Pinpoint the cell where the given text exists, returning its [X, Y] midpoint coordinate. 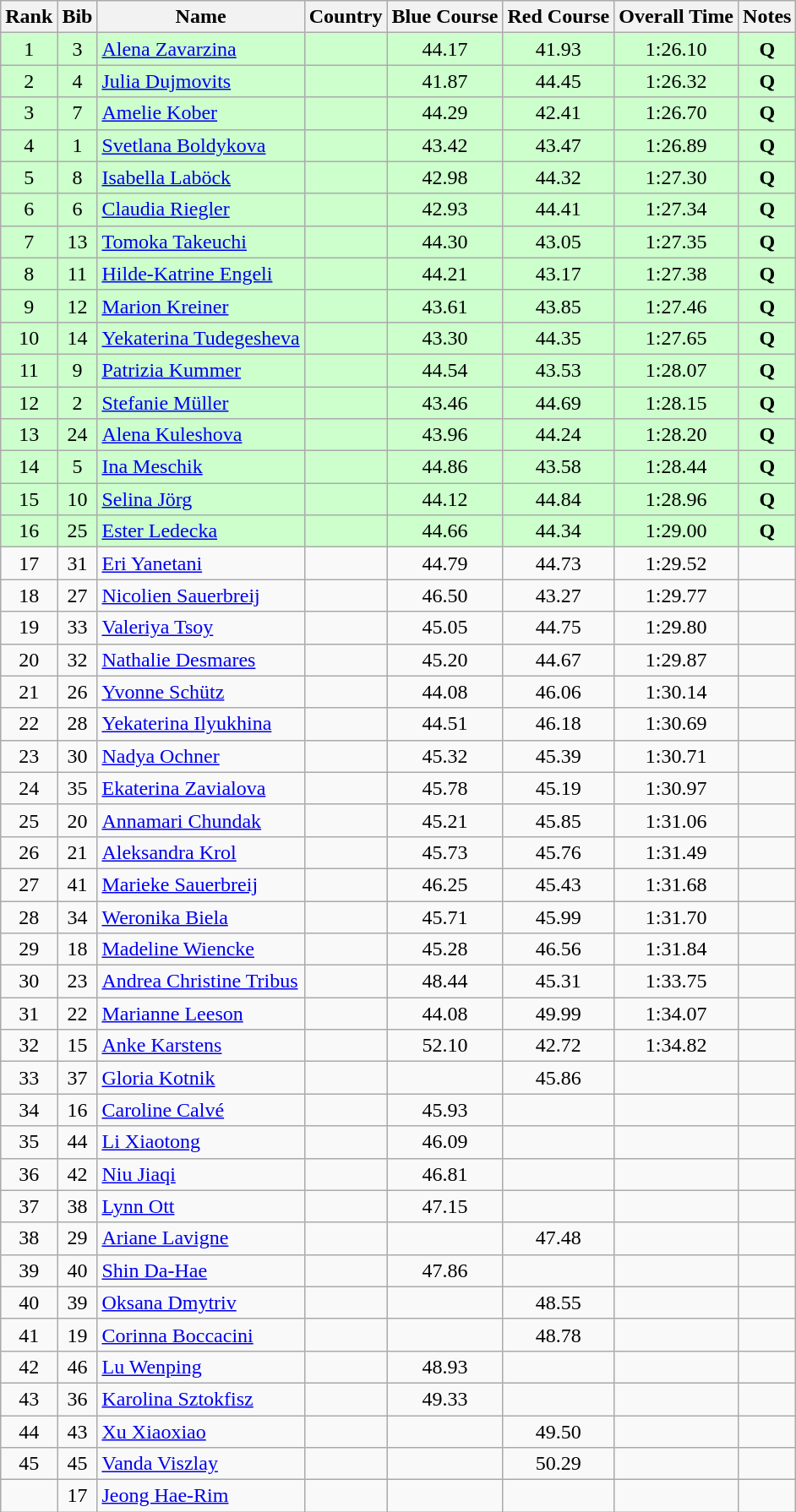
Lu Wenping [201, 1367]
Marianne Leeson [201, 1014]
Rank [29, 17]
Hilde-Katrine Engeli [201, 274]
Shin Da-Hae [201, 1270]
1:28.15 [676, 403]
Nicolien Sauerbreij [201, 596]
Ester Ledecka [201, 531]
1:30.71 [676, 756]
43.46 [444, 403]
Anke Karstens [201, 1046]
43.61 [444, 306]
1:27.34 [676, 209]
Andrea Christine Tribus [201, 982]
Svetlana Boldykova [201, 145]
Oksana Dmytriv [201, 1303]
1:31.70 [676, 916]
Corinna Boccacini [201, 1335]
1:27.30 [676, 177]
46.06 [559, 692]
1:26.89 [676, 145]
Valeriya Tsoy [201, 628]
45.21 [444, 820]
Jeong Hae-Rim [201, 1496]
1:28.44 [676, 467]
45.78 [444, 788]
45.39 [559, 756]
1:26.10 [676, 49]
44.35 [559, 338]
Alena Kuleshova [201, 435]
44.84 [559, 499]
43.53 [559, 370]
44.21 [444, 274]
45.20 [444, 660]
43.27 [559, 596]
45.32 [444, 756]
Aleksandra Krol [201, 852]
44.34 [559, 531]
1:27.38 [676, 274]
Yvonne Schütz [201, 692]
44.54 [444, 370]
46.56 [559, 949]
45.31 [559, 982]
45.73 [444, 852]
Bib [78, 17]
45.05 [444, 628]
1:27.35 [676, 242]
43.96 [444, 435]
Country [346, 17]
42.93 [444, 209]
1:29.77 [676, 596]
45.85 [559, 820]
1:31.84 [676, 949]
Selina Jörg [201, 499]
Vanda Viszlay [201, 1464]
1:26.32 [676, 81]
48.44 [444, 982]
Marieke Sauerbreij [201, 884]
44.30 [444, 242]
Nadya Ochner [201, 756]
1:29.52 [676, 563]
Stefanie Müller [201, 403]
48.78 [559, 1335]
46.18 [559, 724]
Eri Yanetani [201, 563]
46.81 [444, 1174]
Name [201, 17]
43.47 [559, 145]
Niu Jiaqi [201, 1174]
Li Xiaotong [201, 1142]
Blue Course [444, 17]
49.99 [559, 1014]
1:29.87 [676, 660]
43.30 [444, 338]
43.17 [559, 274]
Gloria Kotnik [201, 1078]
49.50 [559, 1432]
45.76 [559, 852]
Julia Dujmovits [201, 81]
Marion Kreiner [201, 306]
44.29 [444, 113]
44.32 [559, 177]
43.85 [559, 306]
Red Course [559, 17]
42.41 [559, 113]
1:27.46 [676, 306]
1:28.96 [676, 499]
48.55 [559, 1303]
1:31.06 [676, 820]
48.93 [444, 1367]
43.58 [559, 467]
Tomoka Takeuchi [201, 242]
1:26.70 [676, 113]
1:31.68 [676, 884]
44.73 [559, 563]
Lynn Ott [201, 1206]
Notes [767, 17]
44.51 [444, 724]
Claudia Riegler [201, 209]
Amelie Kober [201, 113]
Yekaterina Tudegesheva [201, 338]
Ariane Lavigne [201, 1238]
46.25 [444, 884]
Alena Zavarzina [201, 49]
44.69 [559, 403]
45.43 [559, 884]
45.93 [444, 1110]
Yekaterina Ilyukhina [201, 724]
42.98 [444, 177]
45.86 [559, 1078]
47.48 [559, 1238]
45.99 [559, 916]
1:29.00 [676, 531]
44.66 [444, 531]
45.28 [444, 949]
41.93 [559, 49]
Annamari Chundak [201, 820]
Nathalie Desmares [201, 660]
Karolina Sztokfisz [201, 1399]
46.50 [444, 596]
1:34.07 [676, 1014]
Patrizia Kummer [201, 370]
Caroline Calvé [201, 1110]
1:34.82 [676, 1046]
1:33.75 [676, 982]
Ina Meschik [201, 467]
43.42 [444, 145]
44.17 [444, 49]
44.45 [559, 81]
1:30.14 [676, 692]
45.19 [559, 788]
1:27.65 [676, 338]
1:31.49 [676, 852]
44.67 [559, 660]
44.86 [444, 467]
50.29 [559, 1464]
43.05 [559, 242]
44.12 [444, 499]
46 [78, 1367]
46.09 [444, 1142]
52.10 [444, 1046]
1:28.20 [676, 435]
47.86 [444, 1270]
Overall Time [676, 17]
44.24 [559, 435]
1:30.97 [676, 788]
1:30.69 [676, 724]
44.75 [559, 628]
Ekaterina Zavialova [201, 788]
41.87 [444, 81]
Xu Xiaoxiao [201, 1432]
49.33 [444, 1399]
44.41 [559, 209]
Isabella Laböck [201, 177]
42.72 [559, 1046]
Weronika Biela [201, 916]
1:29.80 [676, 628]
44.79 [444, 563]
Madeline Wiencke [201, 949]
47.15 [444, 1206]
1:28.07 [676, 370]
45.71 [444, 916]
